Extract the (x, y) coordinate from the center of the cell holding the provided text.  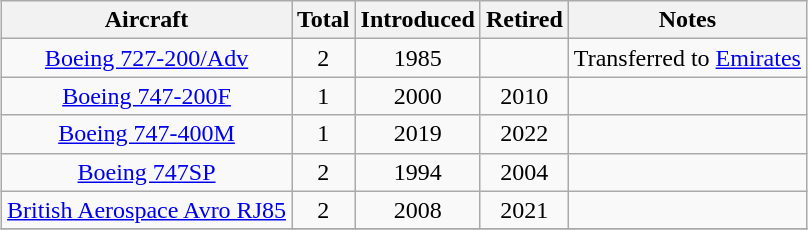
Retired (524, 20)
2021 (524, 210)
2019 (418, 134)
2000 (418, 96)
Boeing 747-200F (147, 96)
Introduced (418, 20)
2010 (524, 96)
Boeing 747-400M (147, 134)
2008 (418, 210)
Notes (687, 20)
British Aerospace Avro RJ85 (147, 210)
Transferred to Emirates (687, 58)
Total (324, 20)
2004 (524, 172)
Boeing 747SP (147, 172)
2022 (524, 134)
1994 (418, 172)
Boeing 727-200/Adv (147, 58)
Aircraft (147, 20)
1985 (418, 58)
